Find where the given text appears and provide that cell's center as [x, y] coordinate. 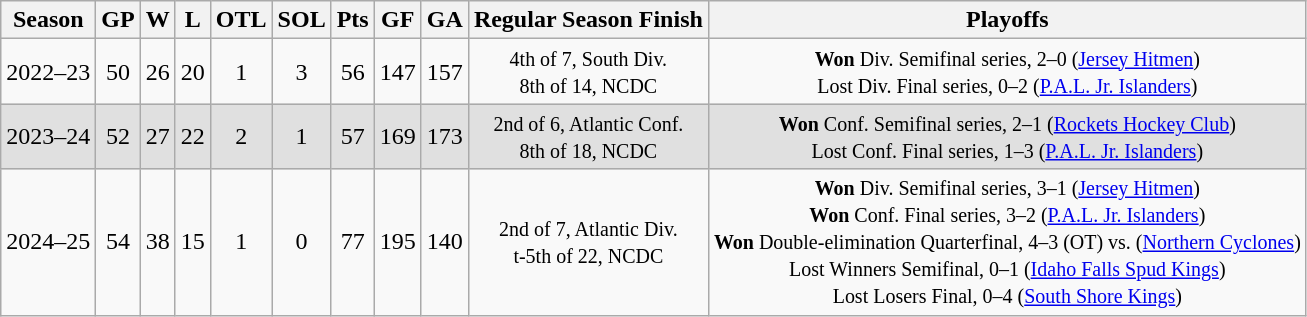
2nd of 7, Atlantic Div.t-5th of 22, NCDC [588, 242]
Regular Season Finish [588, 20]
OTL [241, 20]
4th of 7, South Div.8th of 14, NCDC [588, 72]
Pts [352, 20]
57 [352, 136]
GP [118, 20]
22 [192, 136]
Won Conf. Semifinal series, 2–1 (Rockets Hockey Club)Lost Conf. Final series, 1–3 (P.A.L. Jr. Islanders) [1007, 136]
15 [192, 242]
SOL [302, 20]
2023–24 [48, 136]
38 [158, 242]
2 [241, 136]
169 [398, 136]
50 [118, 72]
GA [444, 20]
195 [398, 242]
54 [118, 242]
140 [444, 242]
Season [48, 20]
Won Div. Semifinal series, 2–0 (Jersey Hitmen)Lost Div. Final series, 0–2 (P.A.L. Jr. Islanders) [1007, 72]
L [192, 20]
173 [444, 136]
27 [158, 136]
56 [352, 72]
2nd of 6, Atlantic Conf.8th of 18, NCDC [588, 136]
0 [302, 242]
147 [398, 72]
W [158, 20]
77 [352, 242]
Playoffs [1007, 20]
157 [444, 72]
3 [302, 72]
GF [398, 20]
2022–23 [48, 72]
2024–25 [48, 242]
26 [158, 72]
52 [118, 136]
20 [192, 72]
